Extract the [X, Y] coordinate from the center of the cell holding the provided text.  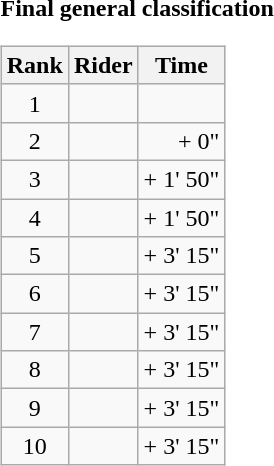
8 [34, 370]
4 [34, 217]
3 [34, 179]
7 [34, 332]
2 [34, 141]
Time [182, 65]
1 [34, 103]
5 [34, 256]
9 [34, 408]
6 [34, 294]
Rider [103, 65]
10 [34, 446]
+ 0" [182, 141]
Rank [34, 65]
